Scan for the cell matching the given text and deliver its (x, y) coordinate at center. 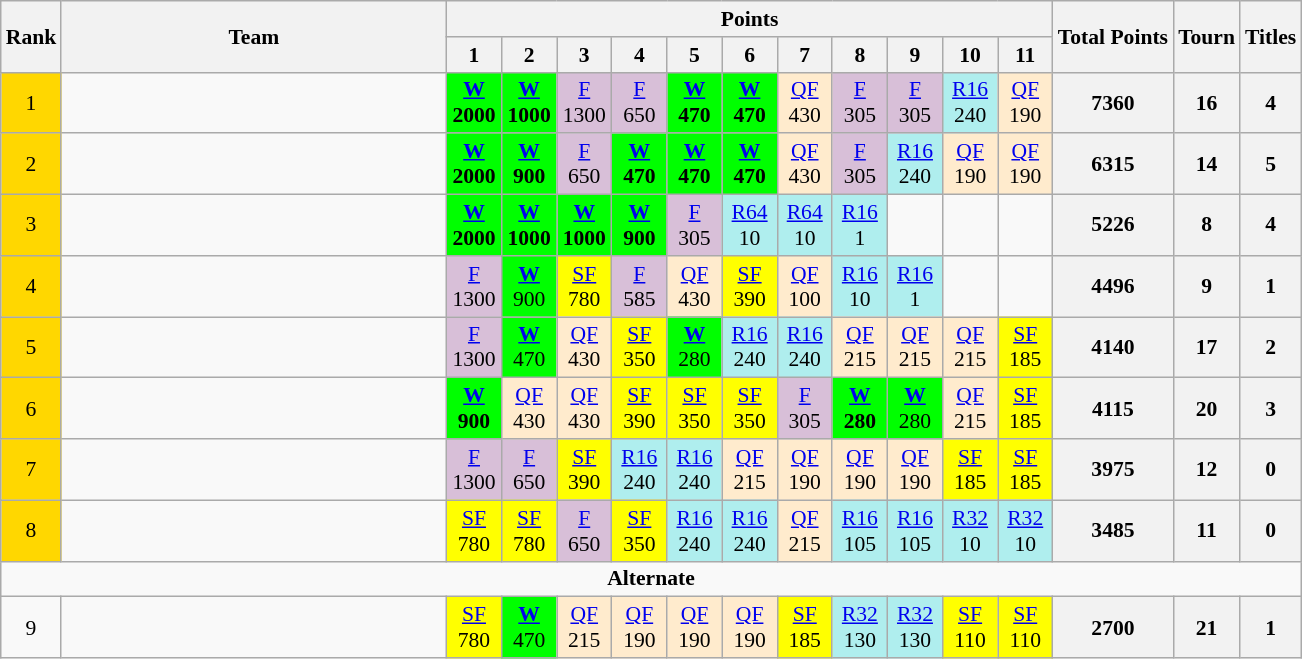
R1610 (860, 286)
21 (1206, 628)
14 (1206, 164)
Team (254, 36)
20 (1206, 408)
F585 (640, 286)
4115 (1113, 408)
16 (1206, 102)
QF100 (804, 286)
Total Points (1113, 36)
Points (749, 19)
4496 (1113, 286)
7360 (1113, 102)
10 (970, 55)
2700 (1113, 628)
Rank (32, 36)
6315 (1113, 164)
Titles (1270, 36)
4140 (1113, 348)
5226 (1113, 226)
Alternate (652, 579)
12 (1206, 470)
17 (1206, 348)
3485 (1113, 530)
3975 (1113, 470)
Tourn (1206, 36)
